Detect which cell encompasses the target text, then output its [x, y] center coordinate. 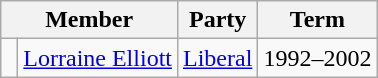
Party [217, 20]
Member [90, 20]
1992–2002 [318, 58]
Lorraine Elliott [98, 58]
Liberal [217, 58]
Term [318, 20]
